Search for the cell housing the specified text and yield its (x, y) center coordinate. 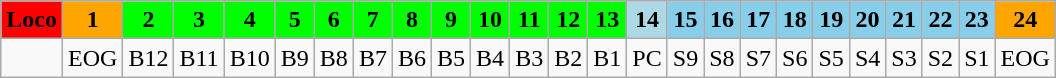
PC (647, 58)
20 (867, 20)
S4 (867, 58)
S6 (795, 58)
15 (685, 20)
7 (372, 20)
8 (412, 20)
6 (334, 20)
19 (831, 20)
2 (148, 20)
B10 (250, 58)
B7 (372, 58)
B4 (490, 58)
S8 (722, 58)
B9 (294, 58)
S5 (831, 58)
B12 (148, 58)
S1 (977, 58)
21 (904, 20)
B5 (450, 58)
24 (1025, 20)
B6 (412, 58)
4 (250, 20)
11 (530, 20)
18 (795, 20)
5 (294, 20)
B2 (568, 58)
22 (940, 20)
B8 (334, 58)
Loco (32, 20)
13 (608, 20)
S9 (685, 58)
12 (568, 20)
10 (490, 20)
9 (450, 20)
14 (647, 20)
S3 (904, 58)
1 (92, 20)
B3 (530, 58)
23 (977, 20)
B11 (199, 58)
17 (758, 20)
S2 (940, 58)
16 (722, 20)
3 (199, 20)
S7 (758, 58)
B1 (608, 58)
